Capture the cell that displays the provided text and extract its [x, y] central coordinate. 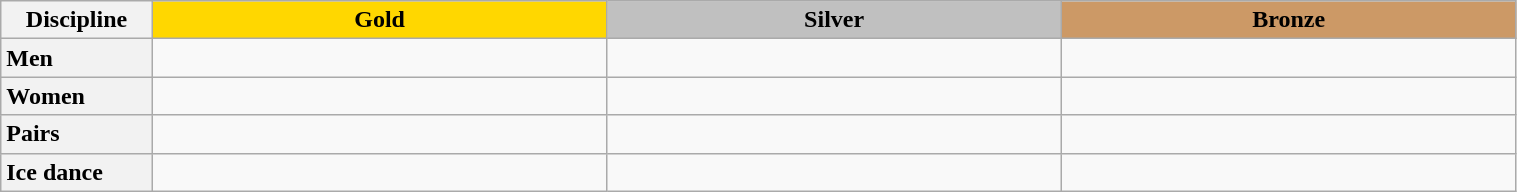
Women [77, 96]
Silver [834, 20]
Bronze [1288, 20]
Ice dance [77, 172]
Discipline [77, 20]
Pairs [77, 134]
Gold [380, 20]
Men [77, 58]
